Provide the (X, Y) coordinate of the cell's center where the given text is located.  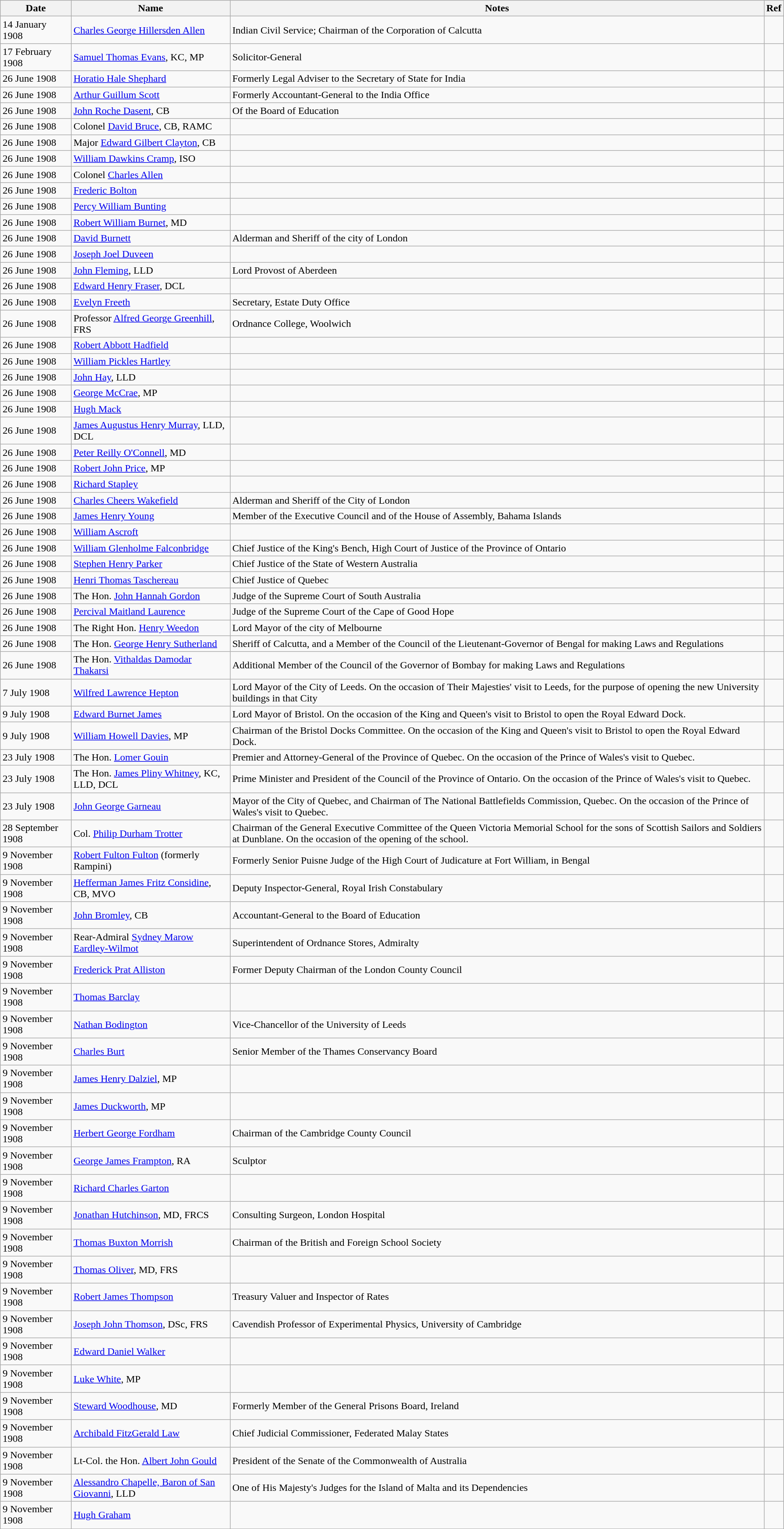
Richard Stapley (151, 484)
Col. Philip Durham Trotter (151, 834)
John Hay, LLD (151, 377)
Former Deputy Chairman of the London County Council (497, 970)
Accountant-General to the Board of Education (497, 915)
Lord Mayor of Bristol. On the occasion of the King and Queen's visit to Bristol to open the Royal Edward Dock. (497, 714)
Arthur Guillum Scott (151, 95)
Joseph John Thomson, DSc, FRS (151, 1324)
The Hon. James Pliny Whitney, KC, LLD, DCL (151, 779)
One of His Majesty's Judges for the Island of Malta and its Dependencies (497, 1488)
Chairman of the Bristol Docks Committee. On the occasion of the King and Queen's visit to Bristol to open the Royal Edward Dock. (497, 736)
28 September 1908 (36, 834)
William Glenholme Falconbridge (151, 548)
Chief Justice of the King's Bench, High Court of Justice of the Province of Ontario (497, 548)
Secretary, Estate Duty Office (497, 302)
Frederic Bolton (151, 190)
Stephen Henry Parker (151, 564)
William Dawkins Cramp, ISO (151, 158)
Major Edward Gilbert Clayton, CB (151, 142)
Sculptor (497, 1161)
Treasury Valuer and Inspector of Rates (497, 1297)
Percy William Bunting (151, 206)
Chief Justice of the State of Western Australia (497, 564)
John Bromley, CB (151, 915)
Sheriff of Calcutta, and a Member of the Council of the Lieutenant-Governor of Bengal for making Laws and Regulations (497, 644)
Alderman and Sheriff of the city of London (497, 238)
James Augustus Henry Murray, LLD, DCL (151, 431)
Formerly Accountant-General to the India Office (497, 95)
Edward Henry Fraser, DCL (151, 286)
Ordnance College, Woolwich (497, 323)
John Fleming, LLD (151, 270)
Indian Civil Service; Chairman of the Corporation of Calcutta (497, 30)
Wilfred Lawrence Hepton (151, 692)
Archibald FitzGerald Law (151, 1433)
Vice-Chancellor of the University of Leeds (497, 1024)
Robert Abbott Hadfield (151, 345)
Hefferman James Fritz Considine, CB, MVO (151, 888)
George James Frampton, RA (151, 1161)
17 February 1908 (36, 57)
Charles Cheers Wakefield (151, 500)
James Duckworth, MP (151, 1106)
Thomas Buxton Morrish (151, 1242)
Of the Board of Education (497, 111)
Judge of the Supreme Court of the Cape of Good Hope (497, 612)
14 January 1908 (36, 30)
Prime Minister and President of the Council of the Province of Ontario. On the occasion of the Prince of Wales's visit to Quebec. (497, 779)
Jonathan Hutchinson, MD, FRCS (151, 1215)
Robert Fulton Fulton (formerly Rampini) (151, 861)
The Hon. Vithaldas Damodar Thakarsi (151, 665)
Chief Justice of Quebec (497, 580)
Samuel Thomas Evans, KC, MP (151, 57)
James Henry Young (151, 516)
David Burnett (151, 238)
Consulting Surgeon, London Hospital (497, 1215)
Date (36, 8)
Cavendish Professor of Experimental Physics, University of Cambridge (497, 1324)
Robert William Burnet, MD (151, 222)
James Henry Dalziel, MP (151, 1079)
Peter Reilly O'Connell, MD (151, 452)
John Roche Dasent, CB (151, 111)
Formerly Senior Puisne Judge of the High Court of Judicature at Fort William, in Bengal (497, 861)
Chairman of the Cambridge County Council (497, 1133)
7 July 1908 (36, 692)
Name (151, 8)
Herbert George Fordham (151, 1133)
John George Garneau (151, 806)
Superintendent of Ordnance Stores, Admiralty (497, 943)
Henri Thomas Taschereau (151, 580)
Notes (497, 8)
William Pickles Hartley (151, 361)
President of the Senate of the Commonwealth of Australia (497, 1461)
Chairman of the British and Foreign School Society (497, 1242)
George McCrae, MP (151, 393)
Evelyn Freeth (151, 302)
The Hon. George Henry Sutherland (151, 644)
Ref (774, 8)
Robert James Thompson (151, 1297)
Steward Woodhouse, MD (151, 1406)
Percival Maitland Laurence (151, 612)
Joseph Joel Duveen (151, 254)
Thomas Barclay (151, 997)
Nathan Bodington (151, 1024)
Richard Charles Garton (151, 1187)
Edward Daniel Walker (151, 1352)
William Ascroft (151, 532)
Edward Burnet James (151, 714)
The Hon. Lomer Gouin (151, 757)
Lt-Col. the Hon. Albert John Gould (151, 1461)
Alessandro Chapelle, Baron of San Giovanni, LLD (151, 1488)
Mayor of the City of Quebec, and Chairman of The National Battlefields Commission, Quebec. On the occasion of the Prince of Wales's visit to Quebec. (497, 806)
The Hon. John Hannah Gordon (151, 596)
Hugh Mack (151, 409)
William Howell Davies, MP (151, 736)
Frederick Prat Alliston (151, 970)
Member of the Executive Council and of the House of Assembly, Bahama Islands (497, 516)
Rear-Admiral Sydney Marow Eardley-Wilmot (151, 943)
Lord Mayor of the city of Melbourne (497, 628)
Luke White, MP (151, 1379)
Professor Alfred George Greenhill, FRS (151, 323)
Deputy Inspector-General, Royal Irish Constabulary (497, 888)
Chief Judicial Commissioner, Federated Malay States (497, 1433)
Formerly Member of the General Prisons Board, Ireland (497, 1406)
Formerly Legal Adviser to the Secretary of State for India (497, 79)
Charles Burt (151, 1052)
Thomas Oliver, MD, FRS (151, 1270)
Charles George Hillersden Allen (151, 30)
Senior Member of the Thames Conservancy Board (497, 1052)
Solicitor-General (497, 57)
Horatio Hale Shephard (151, 79)
Additional Member of the Council of the Governor of Bombay for making Laws and Regulations (497, 665)
The Right Hon. Henry Weedon (151, 628)
Lord Provost of Aberdeen (497, 270)
Colonel David Bruce, CB, RAMC (151, 127)
Robert John Price, MP (151, 468)
Premier and Attorney-General of the Province of Quebec. On the occasion of the Prince of Wales's visit to Quebec. (497, 757)
Colonel Charles Allen (151, 174)
Alderman and Sheriff of the City of London (497, 500)
Judge of the Supreme Court of South Australia (497, 596)
Hugh Graham (151, 1515)
